Detect which cell encompasses the target text, then output its (X, Y) center coordinate. 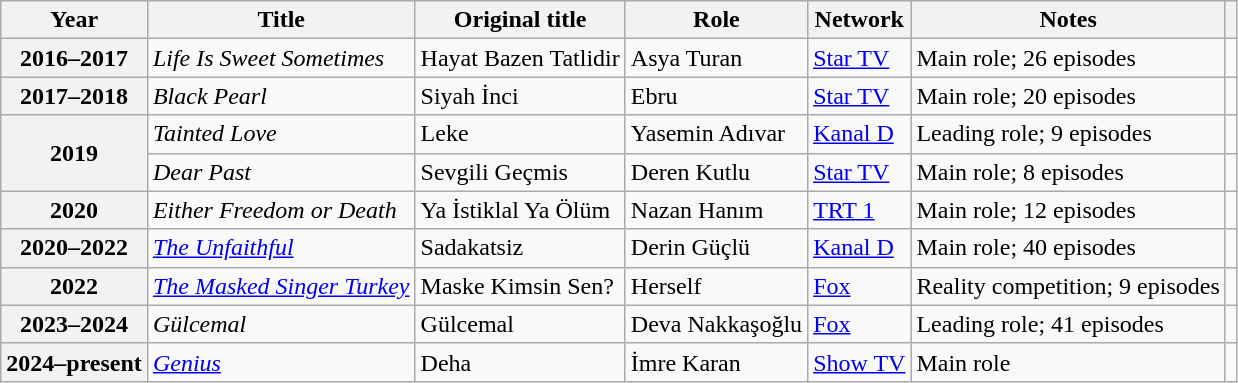
Deha (520, 362)
2020 (74, 210)
Main role (1068, 362)
Sevgili Geçmis (520, 172)
Notes (1068, 20)
Original title (520, 20)
İmre Karan (716, 362)
Reality competition; 9 episodes (1068, 286)
Role (716, 20)
Black Pearl (281, 96)
Maske Kimsin Sen? (520, 286)
2023–2024 (74, 324)
Deva Nakkaşoğlu (716, 324)
2019 (74, 153)
Tainted Love (281, 134)
Show TV (860, 362)
Nazan Hanım (716, 210)
Main role; 40 episodes (1068, 248)
Either Freedom or Death (281, 210)
Year (74, 20)
2024–present (74, 362)
Dear Past (281, 172)
Ebru (716, 96)
The Masked Singer Turkey (281, 286)
Genius (281, 362)
Life Is Sweet Sometimes (281, 58)
Main role; 12 episodes (1068, 210)
Ya İstiklal Ya Ölüm (520, 210)
Main role; 20 episodes (1068, 96)
Asya Turan (716, 58)
Leading role; 9 episodes (1068, 134)
Sadakatsiz (520, 248)
2020–2022 (74, 248)
TRT 1 (860, 210)
Title (281, 20)
Leke (520, 134)
Herself (716, 286)
Leading role; 41 episodes (1068, 324)
2017–2018 (74, 96)
Main role; 26 episodes (1068, 58)
Deren Kutlu (716, 172)
2016–2017 (74, 58)
Main role; 8 episodes (1068, 172)
Siyah İnci (520, 96)
Network (860, 20)
Derin Güçlü (716, 248)
Yasemin Adıvar (716, 134)
2022 (74, 286)
The Unfaithful (281, 248)
Hayat Bazen Tatlidir (520, 58)
